Provide the [X, Y] coordinate of the cell's center where the given text is located.  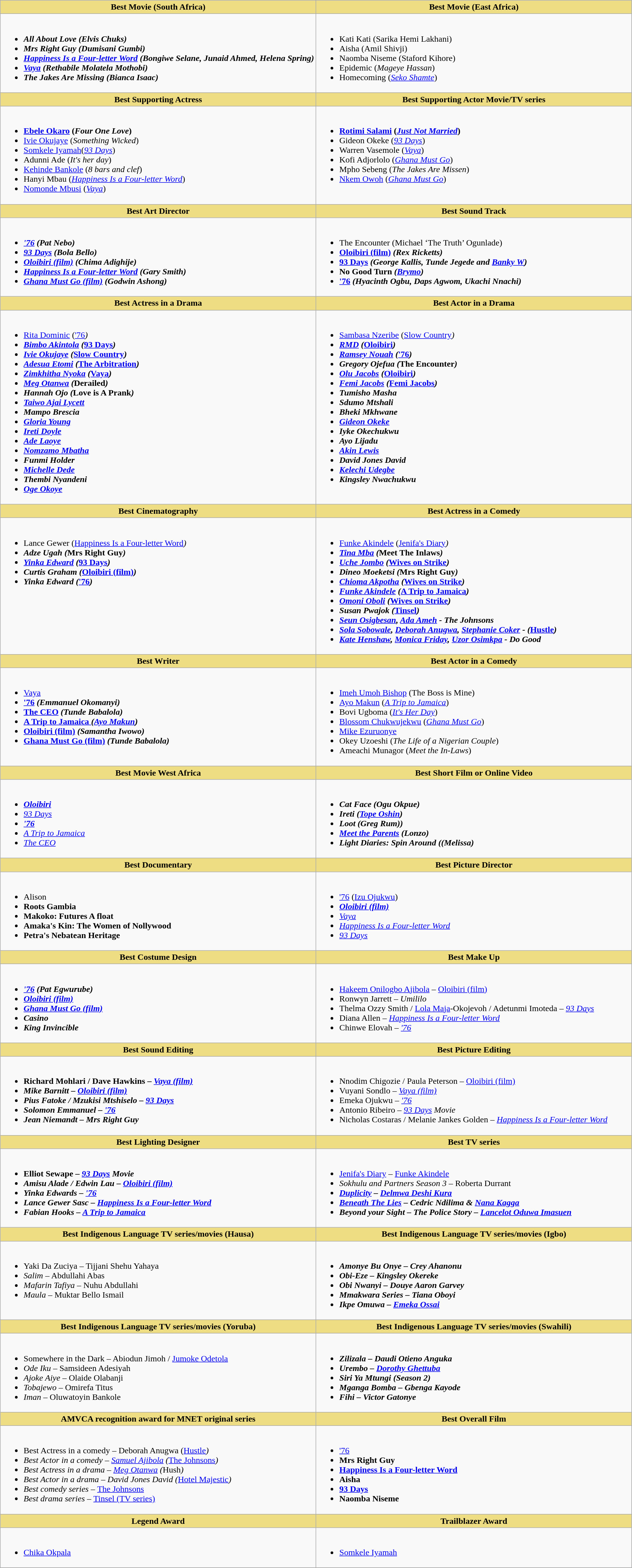
Yaki Da Zuciya – Tijjani Shehu YahayaSalim – Abdullahi AbasMafarin Tafiya – Nuhu AbdullahiMaula – Muktar Bello Ismail [158, 1280]
Best Costume Design [158, 957]
AMVCA recognition award for MNET original series [158, 1419]
Best Actor in a Comedy [474, 661]
Chika Okpala [158, 1548]
Best Cinematography [158, 511]
Best Indigenous Language TV series/movies (Hausa) [158, 1234]
Best Documentary [158, 865]
Best Art Director [158, 211]
'76 (Pat Egwurube)Oloibiri (film)Ghana Must Go (film)CasinoKing Invincible [158, 1003]
Best Sound Track [474, 211]
Vaya'76 (Emmanuel Okomanyi)The CEO (Tunde Babalola)A Trip to Jamaica (Ayo Makun)Oloibiri (film) (Samantha Iwowo)Ghana Must Go (film) (Tunde Babalola) [158, 717]
Best Short Film or Online Video [474, 773]
Best Supporting Actor Movie/TV series [474, 99]
Best Movie (East Africa) [474, 7]
'76 (Izu Ojukwu)Oloibiri (film)VayaHappiness Is a Four-letter Word93 Days [474, 911]
Lance Gewer (Happiness Is a Four-letter Word)Adze Ugah (Mrs Right Guy)Yinka Edward (93 Days)Curtis Graham (Oloibiri (film))Yinka Edward ('76) [158, 586]
Trailblazer Award [474, 1521]
Cat Face (Ogu Okpue)Ireti (Tope Oshin)Loot (Greg Rum))Meet the Parents (Lonzo)Light Diaries: Spin Around ((Melissa) [474, 819]
Best Picture Director [474, 865]
AlisonRoots GambiaMakoko: Futures A floatAmaka's Kin: The Women of NollywoodPetra's Nebatean Heritage [158, 911]
Best Movie West Africa [158, 773]
Somkele Iyamah [474, 1548]
Best Picture Editing [474, 1050]
Best Movie (South Africa) [158, 7]
Best Make Up [474, 957]
Best Actress in a Comedy [474, 511]
Zilizala – Daudi Otieno AngukaUrembo – Dorothy GhettubaSiri Ya Mtungi (Season 2)Mganga Bomba – Gbenga KayodeFihi – Victor Gatonye [474, 1372]
Best TV series [474, 1142]
Best Actor in a Drama [474, 303]
Best Indigenous Language TV series/movies (Igbo) [474, 1234]
Best Indigenous Language TV series/movies (Swahili) [474, 1326]
Amonye Bu Onye – Crey AhanonuObi-Eze – Kingsley OkerekeObi Nwanyi – Douye Aaron GarveyMmakwara Series – Tiana OboyiIkpe Omuwa – Emeka Ossai [474, 1280]
Best Supporting Actress [158, 99]
Kati Kati (Sarika Hemi Lakhani)Aisha (Amil Shivji)Naomba Niseme (Staford Kihore)Epidemic (Mageye Hassan)Homecoming (Seko Shamte) [474, 53]
Best Sound Editing [158, 1050]
Legend Award [158, 1521]
'76Mrs Right GuyHappiness Is a Four-letter WordAisha93 DaysNaomba Niseme [474, 1470]
'76 (Pat Nebo)93 Days (Bola Bello)Oloibiri (film) (Chima Adighije)Happiness Is a Four-letter Word (Gary Smith)Ghana Must Go (film) (Godwin Ashong) [158, 257]
Best Overall Film [474, 1419]
Oloibiri93 Days'76A Trip to JamaicaThe CEO [158, 819]
Best Actress in a Drama [158, 303]
Best Indigenous Language TV series/movies (Yoruba) [158, 1326]
Best Writer [158, 661]
Best Lighting Designer [158, 1142]
